From the cell containing the given text, extract its center point as [x, y] coordinate. 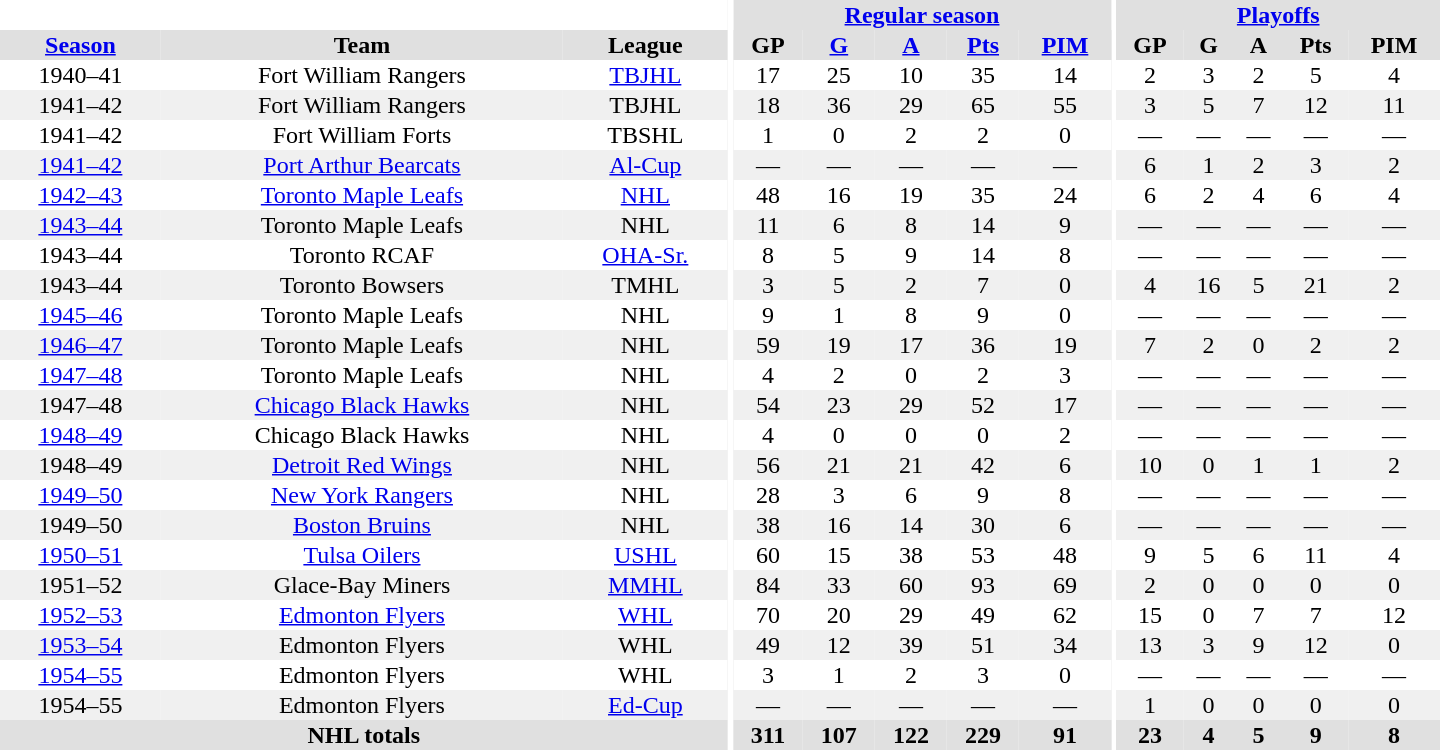
1950–51 [80, 555]
Toronto Bowsers [362, 285]
Toronto RCAF [362, 255]
1953–54 [80, 645]
Boston Bruins [362, 525]
42 [983, 465]
52 [983, 405]
30 [983, 525]
Port Arthur Bearcats [362, 165]
107 [839, 735]
70 [768, 615]
33 [839, 585]
39 [911, 645]
20 [839, 615]
18 [768, 105]
1952–53 [80, 615]
25 [839, 75]
Al-Cup [646, 165]
56 [768, 465]
1940–41 [80, 75]
54 [768, 405]
New York Rangers [362, 495]
Ed-Cup [646, 705]
Glace-Bay Miners [362, 585]
93 [983, 585]
Team [362, 45]
Regular season [922, 15]
TBSHL [646, 135]
122 [911, 735]
Fort William Forts [362, 135]
Playoffs [1278, 15]
Tulsa Oilers [362, 555]
28 [768, 495]
91 [1065, 735]
NHL totals [364, 735]
MMHL [646, 585]
59 [768, 345]
TMHL [646, 285]
Detroit Red Wings [362, 465]
51 [983, 645]
13 [1150, 645]
Season [80, 45]
69 [1065, 585]
229 [983, 735]
1942–43 [80, 195]
62 [1065, 615]
84 [768, 585]
311 [768, 735]
65 [983, 105]
24 [1065, 195]
League [646, 45]
1945–46 [80, 315]
34 [1065, 645]
1951–52 [80, 585]
OHA-Sr. [646, 255]
53 [983, 555]
USHL [646, 555]
1946–47 [80, 345]
55 [1065, 105]
